Capture the cell that displays the provided text and extract its (X, Y) central coordinate. 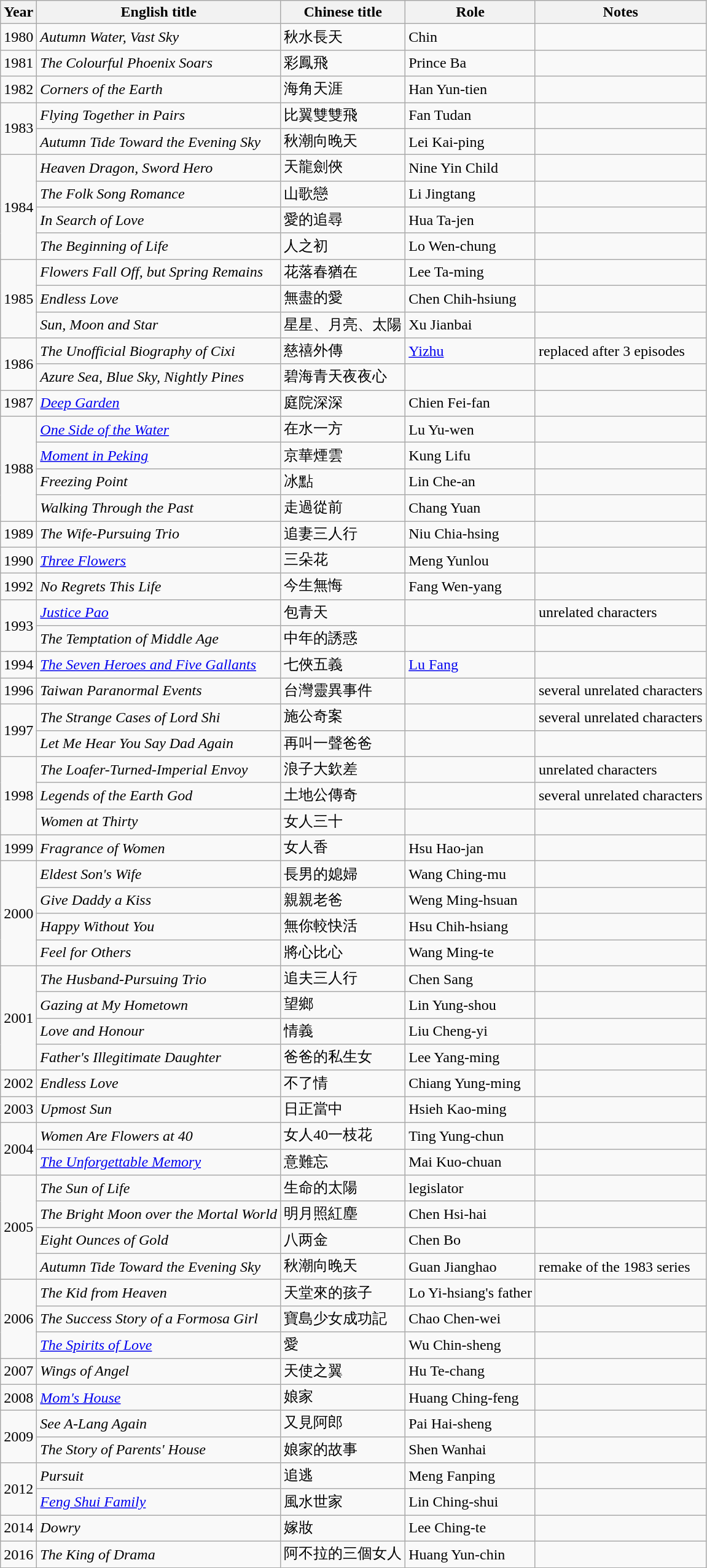
Chin (471, 37)
包青天 (343, 612)
2003 (18, 1110)
Feel for Others (158, 953)
Corners of the Earth (158, 90)
Heaven Dragon, Sword Hero (158, 168)
1980 (18, 37)
慈禧外傳 (343, 352)
Chen Chih-hsiung (471, 299)
Give Daddy a Kiss (158, 900)
女人香 (343, 848)
Hsu Hao-jan (471, 848)
Hu Te-chang (471, 1372)
Wang Ching-mu (471, 874)
2000 (18, 913)
Legends of the Earth God (158, 795)
The King of Drama (158, 1554)
Flying Together in Pairs (158, 116)
Li Jingtang (471, 194)
2002 (18, 1083)
Lei Kai-ping (471, 141)
Niu Chia-hsing (471, 535)
1988 (18, 468)
The Loafer-Turned-Imperial Envoy (158, 770)
2014 (18, 1528)
追夫三人行 (343, 979)
The Folk Song Romance (158, 194)
彩鳳飛 (343, 63)
Ting Yung-chun (471, 1136)
Chen Bo (471, 1240)
Walking Through the Past (158, 508)
三朵花 (343, 561)
天堂來的孩子 (343, 1293)
走過從前 (343, 508)
See A-Lang Again (158, 1424)
秋水長天 (343, 37)
生命的太陽 (343, 1189)
愛的追尋 (343, 220)
1996 (18, 691)
又見阿郎 (343, 1424)
Azure Sea, Blue Sky, Nightly Pines (158, 377)
星星、月亮、太陽 (343, 325)
Wings of Angel (158, 1372)
Hsieh Kao-ming (471, 1110)
The Beginning of Life (158, 246)
Pai Hai-sheng (471, 1424)
Liu Cheng-yi (471, 1031)
1984 (18, 207)
Chen Hsi-hai (471, 1215)
Freezing Point (158, 482)
意難忘 (343, 1162)
嫁妝 (343, 1528)
娘家 (343, 1398)
The Kid from Heaven (158, 1293)
Feng Shui Family (158, 1502)
1994 (18, 665)
台灣靈異事件 (343, 691)
追逃 (343, 1476)
Notes (620, 12)
Weng Ming-hsuan (471, 900)
1990 (18, 561)
Mai Kuo-chuan (471, 1162)
Happy Without You (158, 927)
Chiang Yung-ming (471, 1083)
The Strange Cases of Lord Shi (158, 717)
無你較快活 (343, 927)
海角天涯 (343, 90)
Chao Chen-wei (471, 1319)
娘家的故事 (343, 1449)
爸爸的私生女 (343, 1057)
2001 (18, 1018)
親親老爸 (343, 900)
Fang Wen-yang (471, 586)
Huang Yun-chin (471, 1554)
Lee Yang-ming (471, 1057)
碧海青天夜夜心 (343, 377)
阿不拉的三個女人 (343, 1554)
七俠五義 (343, 665)
remake of the 1983 series (620, 1266)
情義 (343, 1031)
Wang Ming-te (471, 953)
長男的媳婦 (343, 874)
Yizhu (471, 352)
Gazing at My Hometown (158, 1006)
風水世家 (343, 1502)
浪子大欽差 (343, 770)
Lo Wen-chung (471, 246)
無盡的愛 (343, 299)
今生無悔 (343, 586)
八两金 (343, 1240)
天龍劍俠 (343, 168)
Sun, Moon and Star (158, 325)
1992 (18, 586)
2006 (18, 1319)
In Search of Love (158, 220)
1998 (18, 796)
花落春猶在 (343, 273)
1999 (18, 848)
2005 (18, 1227)
冰點 (343, 482)
Lin Yung-shou (471, 1006)
Wu Chin-sheng (471, 1345)
The Colourful Phoenix Soars (158, 63)
The Spirits of Love (158, 1345)
1986 (18, 364)
legislator (471, 1189)
The Story of Parents' House (158, 1449)
The Bright Moon over the Mortal World (158, 1215)
Dowry (158, 1528)
1987 (18, 403)
明月照紅塵 (343, 1215)
Moment in Peking (158, 456)
Three Flowers (158, 561)
1983 (18, 128)
施公奇案 (343, 717)
Lu Yu-wen (471, 429)
Meng Fanping (471, 1476)
Love and Honour (158, 1031)
English title (158, 12)
1989 (18, 535)
Eldest Son's Wife (158, 874)
The Sun of Life (158, 1189)
1997 (18, 730)
Lin Che-an (471, 482)
1985 (18, 299)
Guan Jianghao (471, 1266)
Lu Fang (471, 665)
The Seven Heroes and Five Gallants (158, 665)
Lin Ching-shui (471, 1502)
replaced after 3 episodes (620, 352)
Upmost Sun (158, 1110)
Meng Yunlou (471, 561)
望鄉 (343, 1006)
Shen Wanhai (471, 1449)
人之初 (343, 246)
Chinese title (343, 12)
Deep Garden (158, 403)
中年的誘惑 (343, 639)
女人40一枝花 (343, 1136)
1982 (18, 90)
2012 (18, 1489)
The Wife-Pursuing Trio (158, 535)
Year (18, 12)
Father's Illegitimate Daughter (158, 1057)
Fragrance of Women (158, 848)
比翼雙雙飛 (343, 116)
Let Me Hear You Say Dad Again (158, 744)
Pursuit (158, 1476)
Xu Jianbai (471, 325)
Nine Yin Child (471, 168)
天使之翼 (343, 1372)
女人三十 (343, 822)
追妻三人行 (343, 535)
庭院深深 (343, 403)
Hua Ta-jen (471, 220)
寶島少女成功記 (343, 1319)
Women at Thirty (158, 822)
Huang Ching-feng (471, 1398)
2004 (18, 1148)
Prince Ba (471, 63)
The Unofficial Biography of Cixi (158, 352)
Kung Lifu (471, 456)
將心比心 (343, 953)
Chien Fei-fan (471, 403)
Justice Pao (158, 612)
京華煙雲 (343, 456)
The Unforgettable Memory (158, 1162)
No Regrets This Life (158, 586)
愛 (343, 1345)
Taiwan Paranormal Events (158, 691)
Lee Ching-te (471, 1528)
不了情 (343, 1083)
Lee Ta-ming (471, 273)
Eight Ounces of Gold (158, 1240)
Lo Yi-hsiang's father (471, 1293)
The Success Story of a Formosa Girl (158, 1319)
2016 (18, 1554)
再叫一聲爸爸 (343, 744)
The Husband-Pursuing Trio (158, 979)
The Temptation of Middle Age (158, 639)
1981 (18, 63)
2009 (18, 1437)
Role (471, 12)
Hsu Chih-hsiang (471, 927)
Han Yun-tien (471, 90)
Chen Sang (471, 979)
Autumn Water, Vast Sky (158, 37)
2007 (18, 1372)
1993 (18, 626)
日正當中 (343, 1110)
One Side of the Water (158, 429)
土地公傳奇 (343, 795)
Mom's House (158, 1398)
Chang Yuan (471, 508)
2008 (18, 1398)
山歌戀 (343, 194)
Women Are Flowers at 40 (158, 1136)
Flowers Fall Off, but Spring Remains (158, 273)
Fan Tudan (471, 116)
在水一方 (343, 429)
